Locate the cell with the specified text and output its [X, Y] center coordinate. 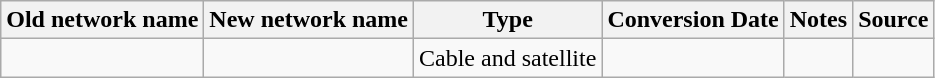
Conversion Date [693, 20]
New network name [309, 20]
Notes [818, 20]
Type [508, 20]
Source [894, 20]
Cable and satellite [508, 58]
Old network name [102, 20]
